Return (x, y) of the center of cell containing provided text 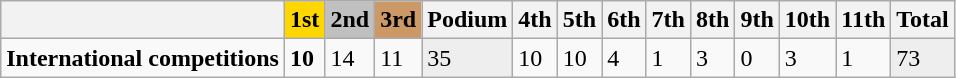
International competitions (143, 58)
5th (579, 20)
10th (807, 20)
Total (923, 20)
0 (757, 58)
4th (535, 20)
3rd (398, 20)
11 (398, 58)
Podium (468, 20)
11th (864, 20)
73 (923, 58)
7th (668, 20)
6th (624, 20)
4 (624, 58)
35 (468, 58)
8th (712, 20)
2nd (350, 20)
9th (757, 20)
1st (304, 20)
14 (350, 58)
